Output the (x, y) coordinate of the center of the cell containing the given text.  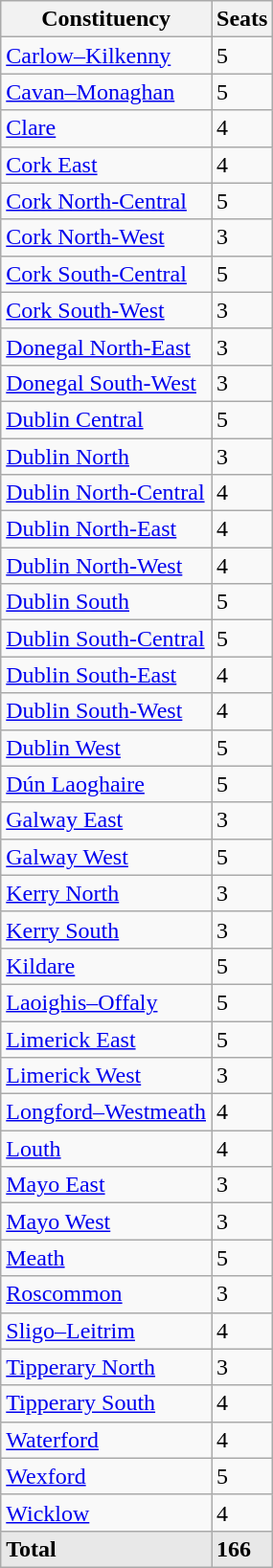
Limerick East (106, 1039)
Cork South-Central (106, 274)
Dublin West (106, 748)
Kerry South (106, 930)
Roscommon (106, 1294)
Dublin South-Central (106, 638)
Tipperary North (106, 1367)
Cork East (106, 165)
Galway East (106, 820)
Clare (106, 128)
166 (241, 1549)
Donegal North-East (106, 347)
Longford–Westmeath (106, 1112)
Dublin South-East (106, 675)
Donegal South-West (106, 383)
Sligo–Leitrim (106, 1331)
Cork North-Central (106, 201)
Mayo West (106, 1221)
Dublin North (106, 457)
Meath (106, 1258)
Limerick West (106, 1076)
Dublin North-West (106, 566)
Dublin North-Central (106, 493)
Total (106, 1549)
Cork South-West (106, 310)
Dublin South-West (106, 711)
Dún Laoghaire (106, 784)
Constituency (106, 19)
Louth (106, 1149)
Cork North-West (106, 237)
Seats (241, 19)
Kerry North (106, 893)
Wexford (106, 1476)
Carlow–Kilkenny (106, 56)
Wicklow (106, 1512)
Dublin North-East (106, 529)
Dublin Central (106, 419)
Dublin South (106, 602)
Mayo East (106, 1185)
Kildare (106, 966)
Tipperary South (106, 1403)
Cavan–Monaghan (106, 92)
Galway West (106, 857)
Laoighis–Offaly (106, 1002)
Waterford (106, 1440)
